Search for the cell housing the specified text and yield its (X, Y) center coordinate. 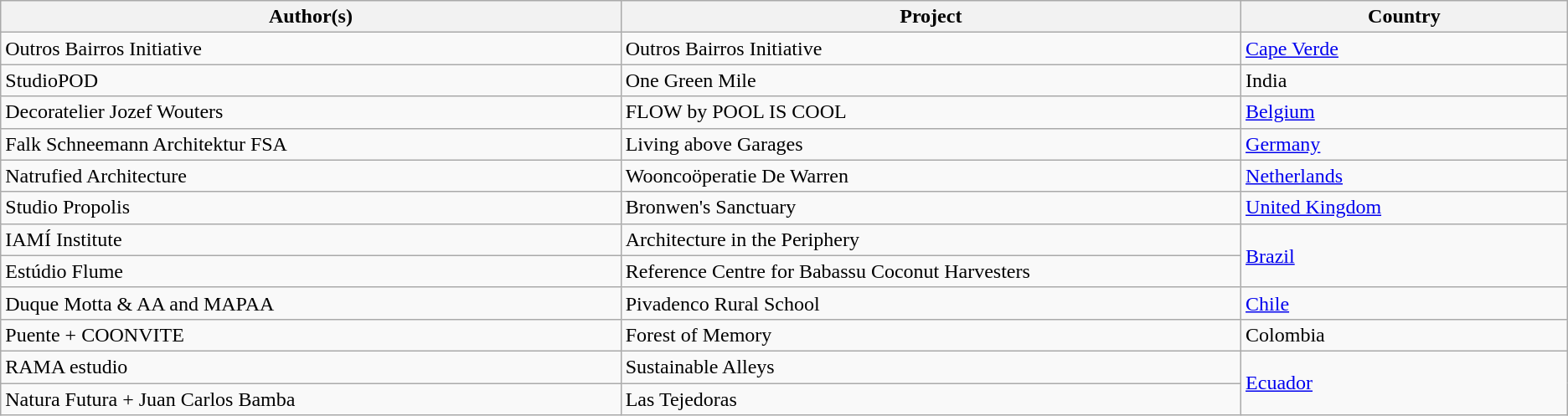
Forest of Memory (931, 335)
Living above Garages (931, 144)
StudioPOD (311, 80)
Germany (1405, 144)
Country (1405, 17)
Colombia (1405, 335)
Cape Verde (1405, 49)
One Green Mile (931, 80)
Chile (1405, 303)
Ecuador (1405, 383)
Bronwen's Sanctuary (931, 208)
Wooncoöperatie De Warren (931, 176)
Pivadenco Rural School (931, 303)
Studio Propolis (311, 208)
Brazil (1405, 255)
Falk Schneemann Architektur FSA (311, 144)
Natura Futura + Juan Carlos Bamba (311, 399)
Sustainable Alleys (931, 367)
Belgium (1405, 112)
RAMA estudio (311, 367)
Duque Motta & AA and MAPAA (311, 303)
United Kingdom (1405, 208)
Puente + COONVITE (311, 335)
Natrufied Architecture (311, 176)
FLOW by POOL IS COOL (931, 112)
Author(s) (311, 17)
IAMÍ Institute (311, 239)
Decoratelier Jozef Wouters (311, 112)
Las Tejedoras (931, 399)
Architecture in the Periphery (931, 239)
Reference Centre for Babassu Coconut Harvesters (931, 271)
India (1405, 80)
Netherlands (1405, 176)
Project (931, 17)
Estúdio Flume (311, 271)
